Provide the (X, Y) coordinate of the cell's center where the given text is located.  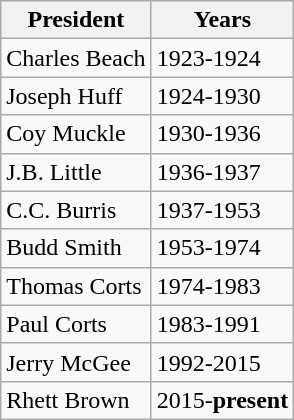
1953-1974 (222, 248)
1924-1930 (222, 96)
2015-present (222, 400)
1974-1983 (222, 286)
Thomas Corts (76, 286)
1983-1991 (222, 324)
Charles Beach (76, 58)
Coy Muckle (76, 134)
C.C. Burris (76, 210)
1992-2015 (222, 362)
1923-1924 (222, 58)
Paul Corts (76, 324)
Jerry McGee (76, 362)
Rhett Brown (76, 400)
Years (222, 20)
President (76, 20)
1937-1953 (222, 210)
Budd Smith (76, 248)
1936-1937 (222, 172)
Joseph Huff (76, 96)
1930-1936 (222, 134)
J.B. Little (76, 172)
